Search for the cell housing the specified text and yield its [X, Y] center coordinate. 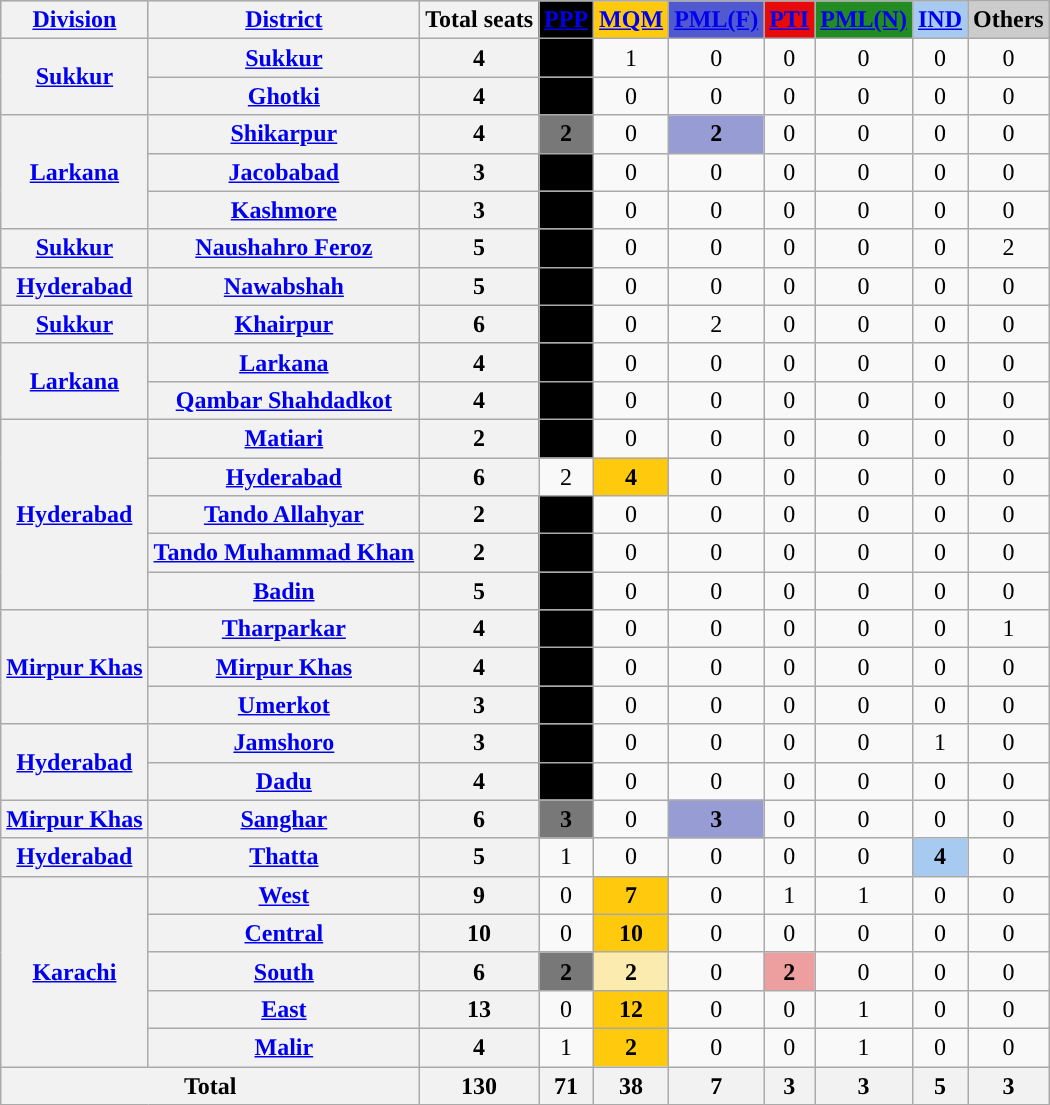
Dadu [284, 781]
Jacobabad [284, 172]
Jamshoro [284, 743]
Malir [284, 1047]
PTI [790, 20]
Division [74, 20]
13 [480, 1009]
9 [480, 895]
Central [284, 933]
Qambar Shahdadkot [284, 400]
Sanghar [284, 819]
Matiari [284, 438]
Tharparkar [284, 629]
PPP [566, 20]
Karachi [74, 971]
130 [480, 1085]
Nawabshah [284, 286]
Total [210, 1085]
Badin [284, 591]
38 [632, 1085]
Shikarpur [284, 134]
Others [1009, 20]
West [284, 895]
Thatta [284, 857]
IND [940, 20]
Tando Allahyar [284, 515]
Tando Muhammad Khan [284, 553]
PML(F) [716, 20]
Kashmore [284, 210]
District [284, 20]
Ghotki [284, 96]
PML(N) [864, 20]
Naushahro Feroz [284, 248]
South [284, 971]
Khairpur [284, 324]
Umerkot [284, 705]
12 [632, 1009]
Total seats [480, 20]
MQM [632, 20]
East [284, 1009]
71 [566, 1085]
